Locate the cell with the specified text and output its (x, y) center coordinate. 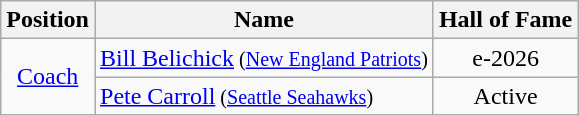
Position (48, 20)
Active (505, 96)
Pete Carroll (Seattle Seahawks) (264, 96)
Name (264, 20)
Hall of Fame (505, 20)
Coach (48, 77)
Bill Belichick (New England Patriots) (264, 58)
e-2026 (505, 58)
